Locate the cell with the specified text and output its (X, Y) center coordinate. 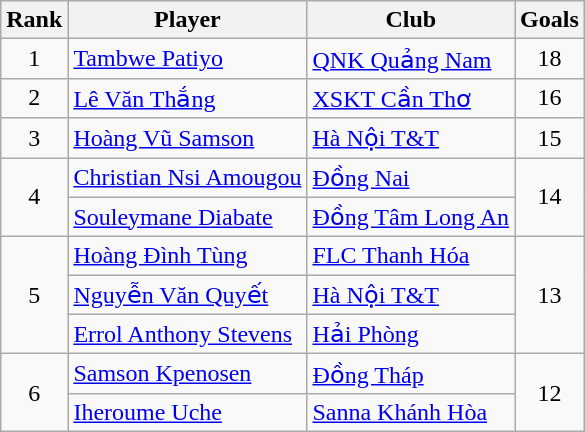
3 (34, 138)
Nguyễn Văn Quyết (188, 295)
Club (411, 20)
Christian Nsi Amougou (188, 178)
Iheroume Uche (188, 412)
18 (550, 59)
Goals (550, 20)
6 (34, 393)
16 (550, 98)
12 (550, 393)
Rank (34, 20)
15 (550, 138)
Đồng Nai (411, 178)
Hoàng Đình Tùng (188, 256)
Lê Văn Thắng (188, 98)
FLC Thanh Hóa (411, 256)
Player (188, 20)
Samson Kpenosen (188, 374)
5 (34, 296)
Souleymane Diabate (188, 217)
Errol Anthony Stevens (188, 334)
QNK Quảng Nam (411, 59)
13 (550, 296)
1 (34, 59)
Đồng Tháp (411, 374)
Hoàng Vũ Samson (188, 138)
4 (34, 198)
XSKT Cần Thơ (411, 98)
Đồng Tâm Long An (411, 217)
14 (550, 198)
Sanna Khánh Hòa (411, 412)
Hải Phòng (411, 334)
Tambwe Patiyo (188, 59)
2 (34, 98)
